Determine the [x, y] coordinate at the center of the cell enclosing the given text.  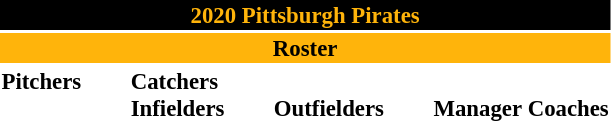
Roster [305, 48]
2020 Pittsburgh Pirates [305, 15]
